Return (x, y) of the center of cell containing provided text 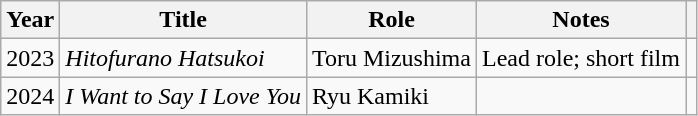
2024 (30, 96)
2023 (30, 58)
Hitofurano Hatsukoi (184, 58)
Toru Mizushima (391, 58)
I Want to Say I Love You (184, 96)
Role (391, 20)
Title (184, 20)
Ryu Kamiki (391, 96)
Year (30, 20)
Notes (580, 20)
Lead role; short film (580, 58)
